Scan for the cell matching the given text and deliver its [x, y] coordinate at center. 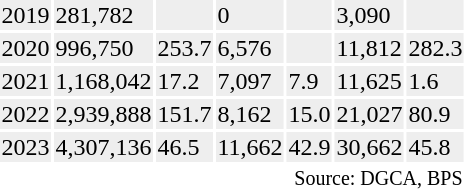
21,027 [370, 114]
45.8 [436, 147]
30,662 [370, 147]
7,097 [250, 81]
281,782 [104, 15]
151.7 [184, 114]
6,576 [250, 48]
2022 [26, 114]
17.2 [184, 81]
2021 [26, 81]
3,090 [370, 15]
46.5 [184, 147]
2,939,888 [104, 114]
7.9 [310, 81]
1,168,042 [104, 81]
4,307,136 [104, 147]
282.3 [436, 48]
0 [250, 15]
15.0 [310, 114]
11,812 [370, 48]
11,625 [370, 81]
80.9 [436, 114]
42.9 [310, 147]
2019 [26, 15]
2023 [26, 147]
2020 [26, 48]
253.7 [184, 48]
996,750 [104, 48]
1.6 [436, 81]
8,162 [250, 114]
11,662 [250, 147]
